Search for the cell housing the specified text and yield its (X, Y) center coordinate. 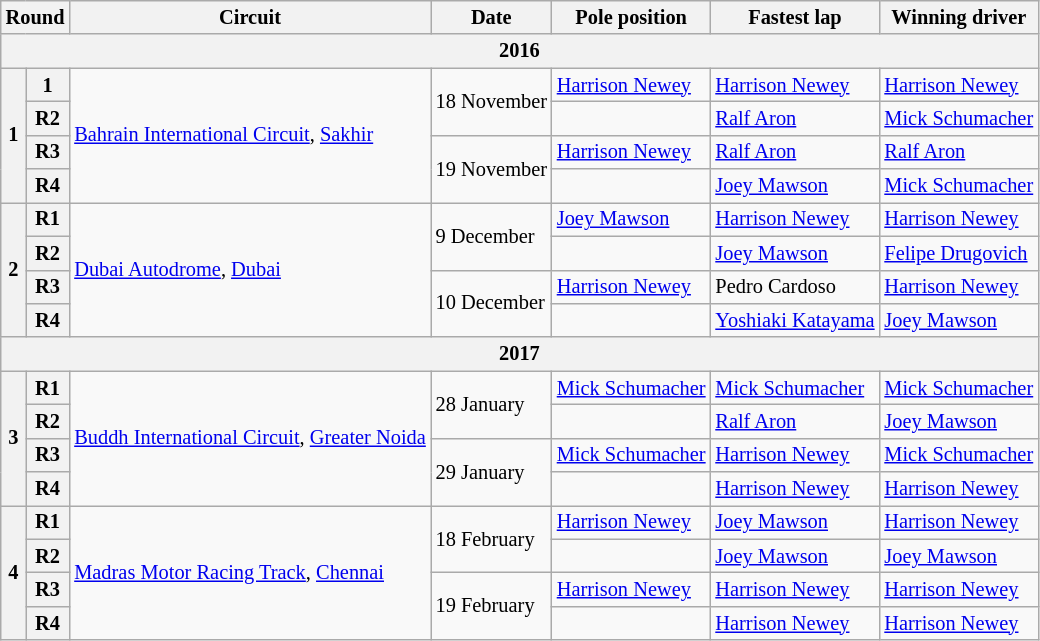
9 December (492, 236)
29 January (492, 472)
Bahrain International Circuit, Sakhir (250, 136)
Madras Motor Racing Track, Chennai (250, 572)
Circuit (250, 17)
Pedro Cardoso (794, 287)
2 (14, 270)
19 February (492, 606)
Felipe Drugovich (958, 253)
18 February (492, 538)
Winning driver (958, 17)
2017 (520, 354)
28 January (492, 404)
18 November (492, 102)
10 December (492, 304)
Dubai Autodrome, Dubai (250, 270)
19 November (492, 168)
Round (36, 17)
3 (14, 438)
4 (14, 572)
Buddh International Circuit, Greater Noida (250, 438)
Pole position (632, 17)
2016 (520, 51)
Date (492, 17)
Fastest lap (794, 17)
Yoshiaki Katayama (794, 320)
